Scan for the cell matching the given text and deliver its (X, Y) coordinate at center. 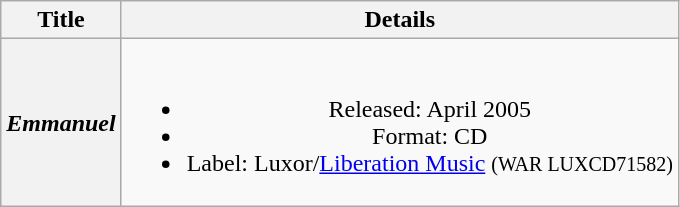
Details (400, 20)
Released: April 2005Format: CDLabel: Luxor/Liberation Music (WAR LUXCD71582) (400, 122)
Emmanuel (61, 122)
Title (61, 20)
